Find where the given text appears and provide that cell's center as [X, Y] coordinate. 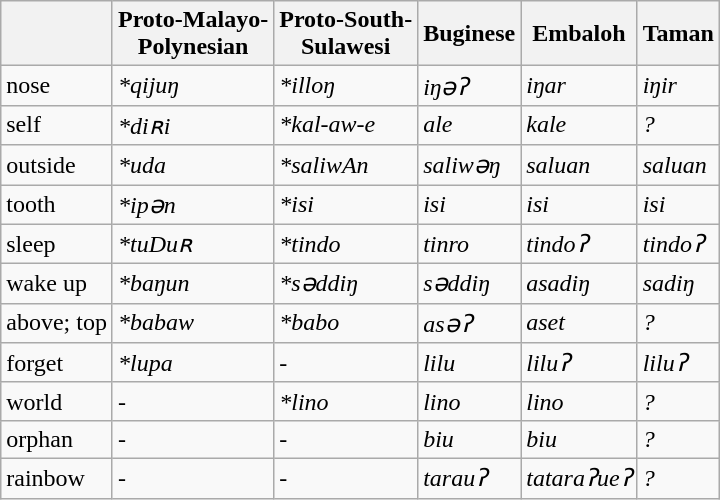
rainbow [57, 478]
asəʔ [470, 323]
iŋar [579, 86]
orphan [57, 439]
səddiŋ [470, 284]
Proto-Malayo-Polynesian [192, 34]
tooth [57, 204]
*tuDuʀ [192, 244]
nose [57, 86]
*lupa [192, 363]
*ipən [192, 204]
*illoŋ [346, 86]
world [57, 401]
iŋir [678, 86]
*saliwAn [346, 165]
*baŋun [192, 284]
*isi [346, 204]
*uda [192, 165]
above; top [57, 323]
sleep [57, 244]
*lino [346, 401]
*tindo [346, 244]
tataraʔueʔ [579, 478]
lilu [470, 363]
*diʀi [192, 125]
*babaw [192, 323]
self [57, 125]
Proto-South-Sulawesi [346, 34]
ale [470, 125]
wake up [57, 284]
forget [57, 363]
sadiŋ [678, 284]
Taman [678, 34]
*babo [346, 323]
outside [57, 165]
*səddiŋ [346, 284]
aset [579, 323]
tinro [470, 244]
iŋəʔ [470, 86]
*kal-aw-e [346, 125]
kale [579, 125]
Buginese [470, 34]
Embaloh [579, 34]
saliwəŋ [470, 165]
tarauʔ [470, 478]
asadiŋ [579, 284]
*qijuŋ [192, 86]
